Extract the (x, y) coordinate from the center of the cell holding the provided text.  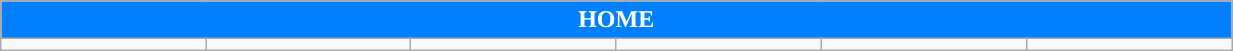
HOME (616, 20)
